Locate the cell with the specified text and output its [X, Y] center coordinate. 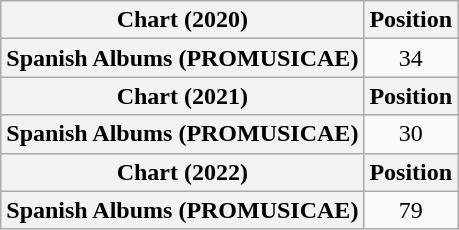
Chart (2021) [182, 96]
79 [411, 210]
34 [411, 58]
30 [411, 134]
Chart (2022) [182, 172]
Chart (2020) [182, 20]
